Scan for the cell matching the given text and deliver its (x, y) coordinate at center. 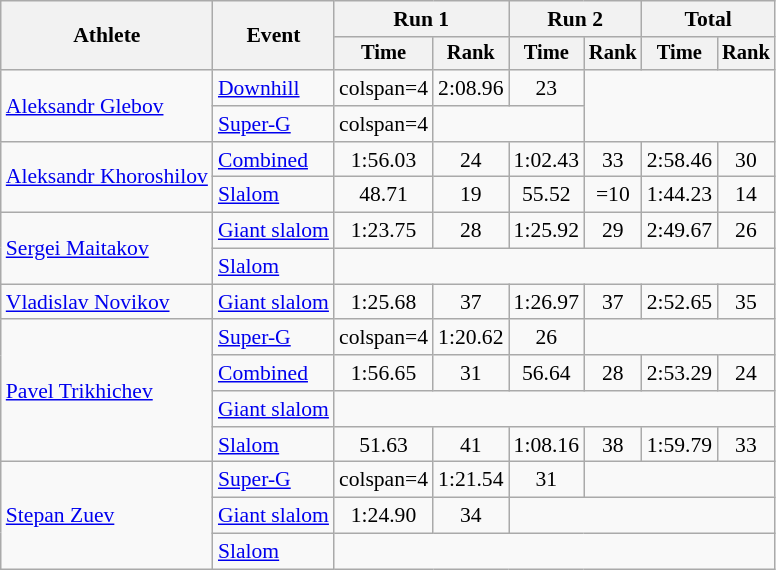
Downhill (274, 88)
29 (613, 231)
1:24.90 (384, 516)
48.71 (384, 195)
1:56.03 (384, 160)
51.63 (384, 445)
Total (708, 19)
Event (274, 36)
1:02.43 (546, 160)
30 (746, 160)
55.52 (546, 195)
Aleksandr Khoroshilov (107, 178)
23 (546, 88)
1:59.79 (680, 445)
Run 1 (422, 19)
2:58.46 (680, 160)
1:44.23 (680, 195)
=10 (613, 195)
Stepan Zuev (107, 516)
Sergei Maitakov (107, 248)
1:25.92 (546, 231)
41 (470, 445)
2:52.65 (680, 302)
1:08.16 (546, 445)
Aleksandr Glebov (107, 106)
1:20.62 (470, 338)
1:21.54 (470, 480)
1:23.75 (384, 231)
38 (613, 445)
Vladislav Novikov (107, 302)
1:26.97 (546, 302)
14 (746, 195)
2:49.67 (680, 231)
Pavel Trikhichev (107, 391)
Run 2 (576, 19)
19 (470, 195)
2:53.29 (680, 373)
1:25.68 (384, 302)
56.64 (546, 373)
2:08.96 (470, 88)
1:56.65 (384, 373)
34 (470, 516)
35 (746, 302)
Athlete (107, 36)
